Pinpoint the cell where the given text exists, returning its (X, Y) midpoint coordinate. 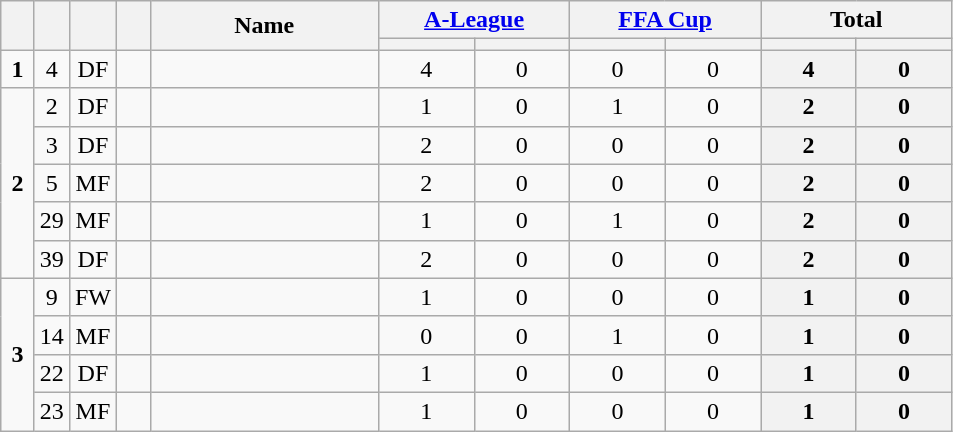
Name (264, 26)
Total (856, 20)
22 (52, 373)
A-League (474, 20)
29 (52, 221)
39 (52, 259)
23 (52, 411)
FW (92, 297)
5 (52, 183)
9 (52, 297)
14 (52, 335)
FFA Cup (666, 20)
